Extract the (x, y) coordinate from the center of the cell holding the provided text.  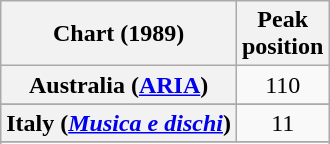
Italy (Musica e dischi) (119, 123)
11 (282, 123)
Peakposition (282, 34)
Australia (ARIA) (119, 85)
110 (282, 85)
Chart (1989) (119, 34)
